Detect which cell encompasses the target text, then output its (X, Y) center coordinate. 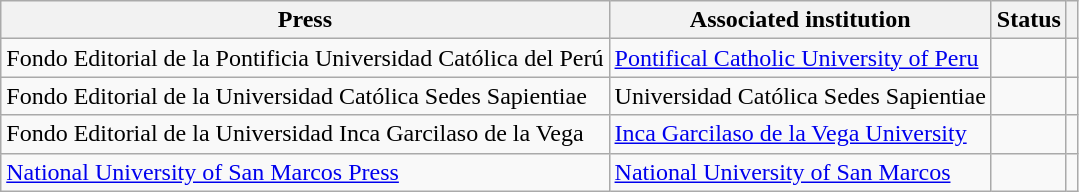
Fondo Editorial de la Universidad Inca Garcilaso de la Vega (305, 134)
Fondo Editorial de la Pontificia Universidad Católica del Perú (305, 58)
Inca Garcilaso de la Vega University (800, 134)
National University of San Marcos Press (305, 172)
Universidad Católica Sedes Sapientiae (800, 96)
Pontifical Catholic University of Peru (800, 58)
National University of San Marcos (800, 172)
Press (305, 20)
Fondo Editorial de la Universidad Católica Sedes Sapientiae (305, 96)
Associated institution (800, 20)
Status (1028, 20)
